Return the [X, Y] coordinate for the center point of the cell that contains the specified text.  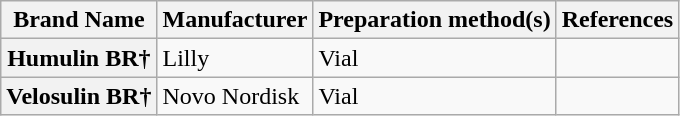
Brand Name [79, 20]
Manufacturer [235, 20]
References [618, 20]
Lilly [235, 58]
Velosulin BR† [79, 96]
Humulin BR† [79, 58]
Preparation method(s) [434, 20]
Novo Nordisk [235, 96]
